From the cell containing the given text, extract its center point as [X, Y] coordinate. 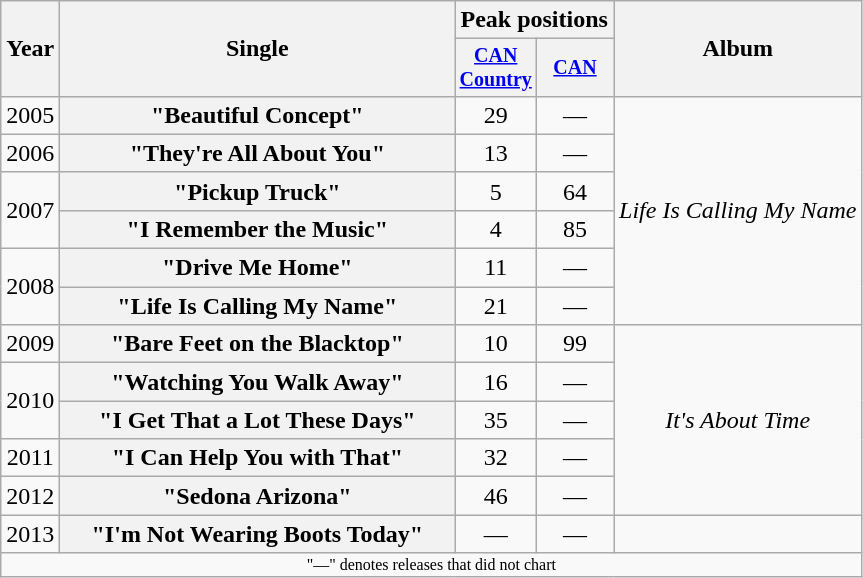
46 [496, 496]
29 [496, 115]
"Bare Feet on the Blacktop" [258, 344]
"I Get That a Lot These Days" [258, 420]
"Beautiful Concept" [258, 115]
Single [258, 49]
11 [496, 268]
13 [496, 153]
2009 [30, 344]
2011 [30, 458]
"I'm Not Wearing Boots Today" [258, 534]
2005 [30, 115]
"Life Is Calling My Name" [258, 306]
"—" denotes releases that did not chart [432, 565]
"Sedona Arizona" [258, 496]
2013 [30, 534]
Year [30, 49]
2007 [30, 210]
21 [496, 306]
"I Can Help You with That" [258, 458]
99 [576, 344]
64 [576, 191]
Peak positions [534, 20]
"Watching You Walk Away" [258, 382]
Life Is Calling My Name [738, 210]
CAN Country [496, 68]
85 [576, 229]
5 [496, 191]
Album [738, 49]
2010 [30, 401]
35 [496, 420]
"Drive Me Home" [258, 268]
2006 [30, 153]
It's About Time [738, 420]
10 [496, 344]
"They're All About You" [258, 153]
2012 [30, 496]
4 [496, 229]
32 [496, 458]
"Pickup Truck" [258, 191]
"I Remember the Music" [258, 229]
CAN [576, 68]
2008 [30, 287]
16 [496, 382]
